Scan for the cell matching the given text and deliver its [X, Y] coordinate at center. 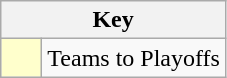
Key [114, 20]
Teams to Playoffs [134, 58]
